Detect which cell encompasses the target text, then output its (x, y) center coordinate. 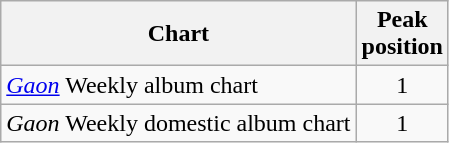
Peakposition (402, 34)
Chart (178, 34)
Gaon Weekly album chart (178, 85)
Gaon Weekly domestic album chart (178, 123)
